Scan for the cell matching the given text and deliver its (X, Y) coordinate at center. 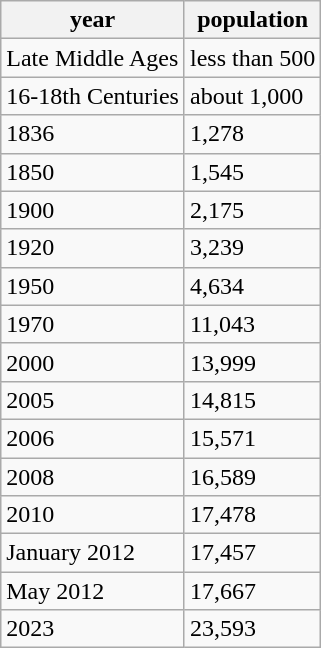
14,815 (252, 400)
2010 (93, 515)
2006 (93, 438)
4,634 (252, 286)
16,589 (252, 477)
Late Middle Ages (93, 58)
1920 (93, 248)
1850 (93, 172)
population (252, 20)
January 2012 (93, 553)
11,043 (252, 324)
2005 (93, 400)
2,175 (252, 210)
17,457 (252, 553)
1970 (93, 324)
2023 (93, 629)
1,545 (252, 172)
about 1,000 (252, 96)
2000 (93, 362)
23,593 (252, 629)
15,571 (252, 438)
17,478 (252, 515)
less than 500 (252, 58)
1836 (93, 134)
17,667 (252, 591)
13,999 (252, 362)
May 2012 (93, 591)
1900 (93, 210)
1,278 (252, 134)
2008 (93, 477)
16-18th Centuries (93, 96)
year (93, 20)
1950 (93, 286)
3,239 (252, 248)
